Locate the cell with the specified text and output its (x, y) center coordinate. 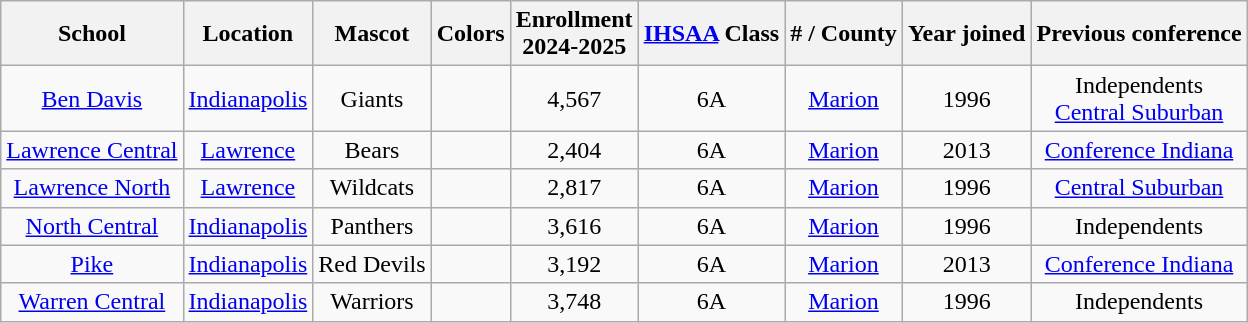
Year joined (966, 34)
IHSAA Class (711, 34)
3,192 (574, 264)
Central Suburban (1139, 188)
Panthers (372, 226)
Independents Central Suburban (1139, 98)
Warriors (372, 302)
Red Devils (372, 264)
Location (248, 34)
Bears (372, 150)
Giants (372, 98)
2,404 (574, 150)
Warren Central (92, 302)
3,748 (574, 302)
2,817 (574, 188)
Enrollment 2024-2025 (574, 34)
4,567 (574, 98)
Pike (92, 264)
Lawrence Central (92, 150)
3,616 (574, 226)
North Central (92, 226)
School (92, 34)
Ben Davis (92, 98)
Colors (470, 34)
Wildcats (372, 188)
Lawrence North (92, 188)
# / County (844, 34)
Previous conference (1139, 34)
Mascot (372, 34)
